From the cell containing the given text, extract its center point as (X, Y) coordinate. 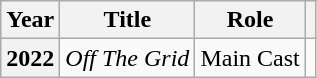
Year (30, 20)
Title (128, 20)
Role (250, 20)
Main Cast (250, 58)
2022 (30, 58)
Off The Grid (128, 58)
